Pinpoint the cell where the given text exists, returning its (X, Y) midpoint coordinate. 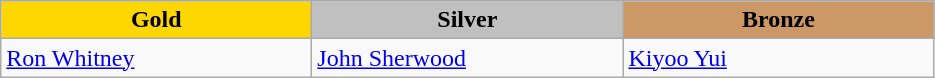
Kiyoo Yui (778, 58)
Bronze (778, 20)
John Sherwood (468, 58)
Gold (156, 20)
Silver (468, 20)
Ron Whitney (156, 58)
